Return (x, y) of the center of cell containing provided text 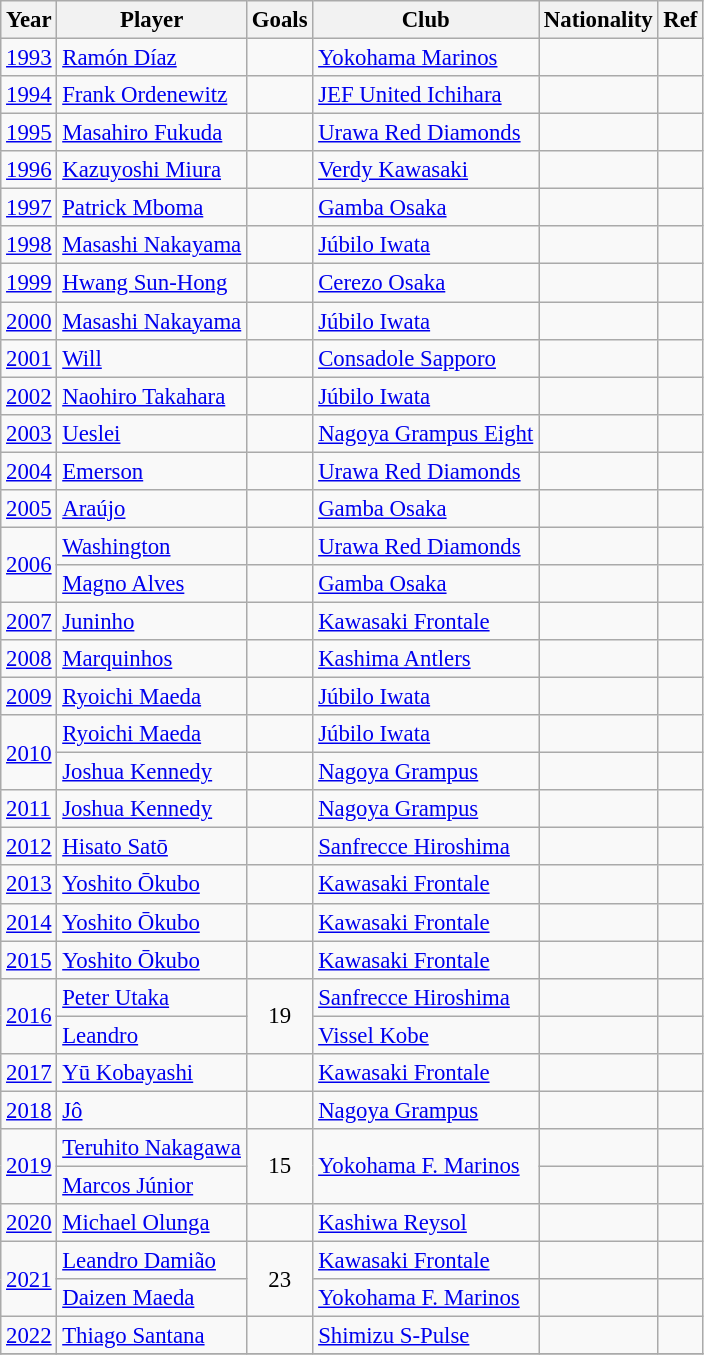
Thiago Santana (152, 1336)
Naohiro Takahara (152, 396)
2018 (29, 1110)
19 (280, 1016)
Verdy Kawasaki (426, 170)
Hwang Sun-Hong (152, 283)
2009 (29, 697)
15 (280, 1166)
2006 (29, 564)
Ramón Díaz (152, 58)
2016 (29, 1016)
2002 (29, 396)
Patrick Mboma (152, 208)
Magno Alves (152, 584)
Yū Kobayashi (152, 1073)
1999 (29, 283)
2022 (29, 1336)
Peter Utaka (152, 997)
2015 (29, 960)
2004 (29, 471)
Vissel Kobe (426, 1035)
2007 (29, 621)
Daizen Maeda (152, 1298)
1995 (29, 133)
2008 (29, 659)
2010 (29, 752)
2017 (29, 1073)
Nationality (598, 20)
Hisato Satō (152, 847)
Kashiwa Reysol (426, 1223)
Juninho (152, 621)
Consadole Sapporo (426, 358)
2005 (29, 509)
Yokohama Marinos (426, 58)
2012 (29, 847)
Masahiro Fukuda (152, 133)
Will (152, 358)
Leandro Damião (152, 1261)
Frank Ordenewitz (152, 95)
Marcos Júnior (152, 1185)
1994 (29, 95)
2011 (29, 809)
2003 (29, 433)
Nagoya Grampus Eight (426, 433)
Ref (680, 20)
Michael Olunga (152, 1223)
2000 (29, 321)
1993 (29, 58)
Kazuyoshi Miura (152, 170)
Cerezo Osaka (426, 283)
1997 (29, 208)
Washington (152, 546)
Araújo (152, 509)
Kashima Antlers (426, 659)
JEF United Ichihara (426, 95)
2001 (29, 358)
Goals (280, 20)
Emerson (152, 471)
Ueslei (152, 433)
Teruhito Nakagawa (152, 1148)
Shimizu S-Pulse (426, 1336)
Year (29, 20)
23 (280, 1280)
2014 (29, 922)
Marquinhos (152, 659)
Club (426, 20)
2019 (29, 1166)
Leandro (152, 1035)
2013 (29, 885)
Jô (152, 1110)
1998 (29, 245)
2020 (29, 1223)
Player (152, 20)
2021 (29, 1280)
1996 (29, 170)
